Capture the cell that displays the provided text and extract its (X, Y) central coordinate. 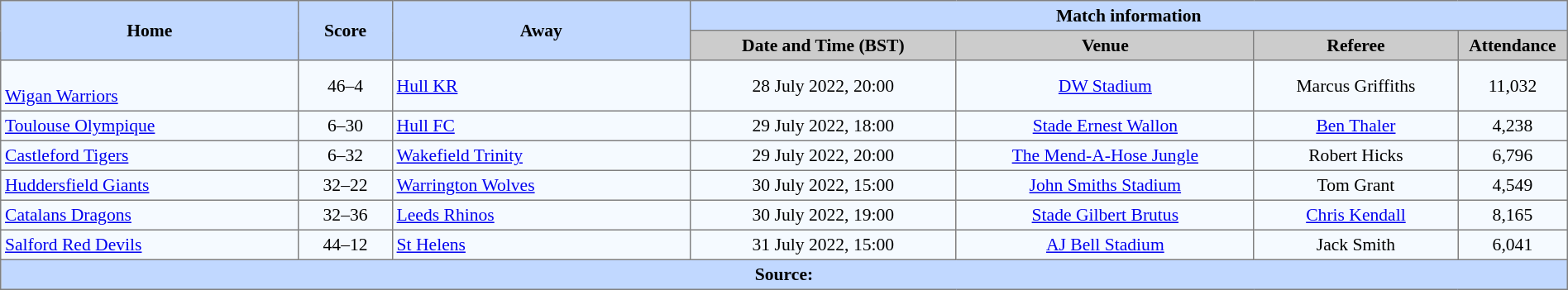
29 July 2022, 18:00 (823, 126)
Away (541, 31)
4,549 (1513, 185)
28 July 2022, 20:00 (823, 86)
Source: (784, 274)
Ben Thaler (1355, 126)
Stade Ernest Wallon (1105, 126)
30 July 2022, 19:00 (823, 215)
Attendance (1513, 45)
The Mend-A-Hose Jungle (1105, 155)
Referee (1355, 45)
Castleford Tigers (150, 155)
Jack Smith (1355, 245)
Robert Hicks (1355, 155)
6,796 (1513, 155)
Hull KR (541, 86)
6,041 (1513, 245)
John Smiths Stadium (1105, 185)
32–36 (346, 215)
44–12 (346, 245)
Tom Grant (1355, 185)
Chris Kendall (1355, 215)
Home (150, 31)
Huddersfield Giants (150, 185)
Catalans Dragons (150, 215)
Marcus Griffiths (1355, 86)
Stade Gilbert Brutus (1105, 215)
8,165 (1513, 215)
St Helens (541, 245)
11,032 (1513, 86)
32–22 (346, 185)
4,238 (1513, 126)
6–30 (346, 126)
Wigan Warriors (150, 86)
Leeds Rhinos (541, 215)
DW Stadium (1105, 86)
Warrington Wolves (541, 185)
46–4 (346, 86)
Venue (1105, 45)
31 July 2022, 15:00 (823, 245)
Salford Red Devils (150, 245)
30 July 2022, 15:00 (823, 185)
Date and Time (BST) (823, 45)
Hull FC (541, 126)
AJ Bell Stadium (1105, 245)
Toulouse Olympique (150, 126)
Match information (1128, 16)
6–32 (346, 155)
29 July 2022, 20:00 (823, 155)
Wakefield Trinity (541, 155)
Score (346, 31)
